Return (x, y) of the center of cell containing provided text 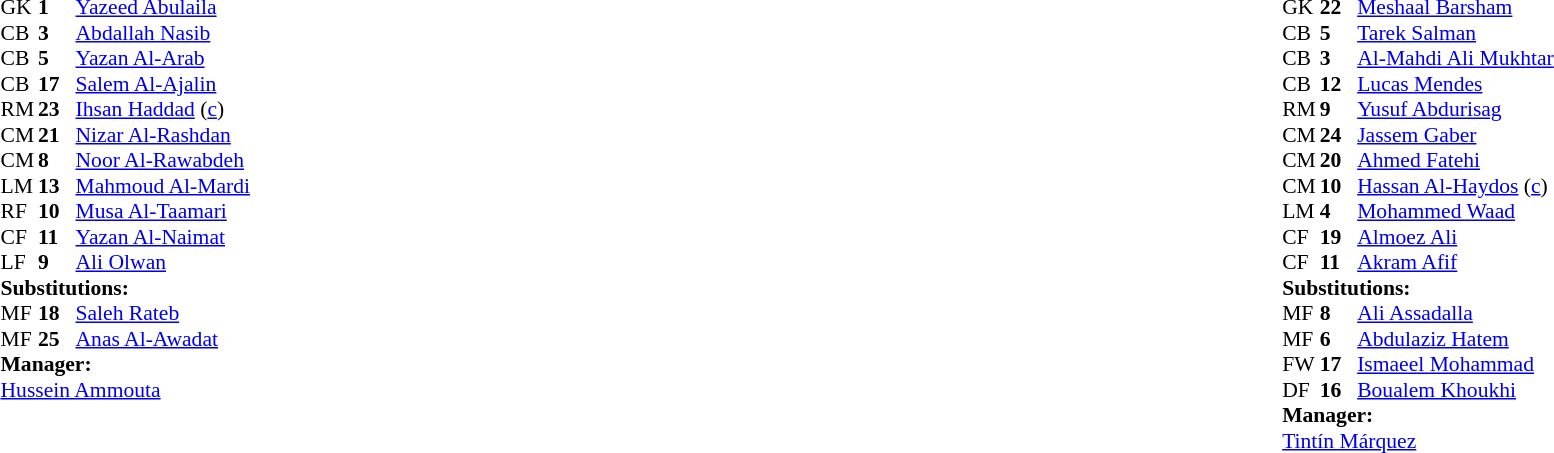
Ismaeel Mohammad (1456, 365)
Akram Afif (1456, 263)
23 (57, 109)
Salem Al-Ajalin (163, 84)
Ali Olwan (163, 263)
Tarek Salman (1456, 33)
18 (57, 313)
Jassem Gaber (1456, 135)
Boualem Khoukhi (1456, 390)
Yazan Al-Naimat (163, 237)
Yusuf Abdurisag (1456, 109)
Abdulaziz Hatem (1456, 339)
Abdallah Nasib (163, 33)
RF (19, 211)
Ihsan Haddad (c) (163, 109)
Noor Al-Rawabdeh (163, 161)
Al-Mahdi Ali Mukhtar (1456, 59)
Anas Al-Awadat (163, 339)
16 (1339, 390)
Nizar Al-Rashdan (163, 135)
21 (57, 135)
Hassan Al-Haydos (c) (1456, 186)
DF (1301, 390)
13 (57, 186)
LF (19, 263)
FW (1301, 365)
Ali Assadalla (1456, 313)
4 (1339, 211)
Musa Al-Taamari (163, 211)
Saleh Rateb (163, 313)
Mahmoud Al-Mardi (163, 186)
12 (1339, 84)
Lucas Mendes (1456, 84)
Ahmed Fatehi (1456, 161)
6 (1339, 339)
20 (1339, 161)
25 (57, 339)
Yazan Al-Arab (163, 59)
19 (1339, 237)
24 (1339, 135)
Almoez Ali (1456, 237)
Mohammed Waad (1456, 211)
Hussein Ammouta (124, 390)
